Determine the (x, y) coordinate at the center of the cell enclosing the given text.  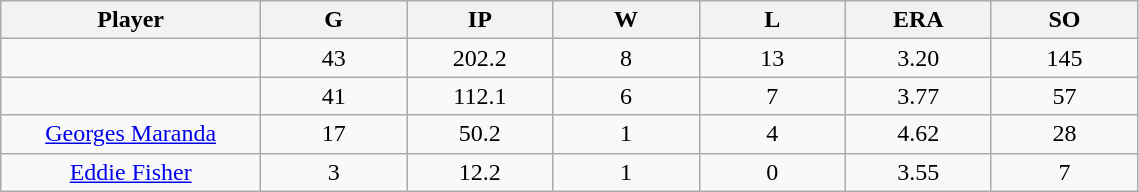
3.20 (918, 58)
0 (772, 172)
12.2 (480, 172)
13 (772, 58)
145 (1064, 58)
112.1 (480, 96)
3.55 (918, 172)
41 (334, 96)
3 (334, 172)
SO (1064, 20)
IP (480, 20)
W (626, 20)
8 (626, 58)
G (334, 20)
50.2 (480, 134)
43 (334, 58)
Georges Maranda (131, 134)
28 (1064, 134)
17 (334, 134)
202.2 (480, 58)
Player (131, 20)
Eddie Fisher (131, 172)
3.77 (918, 96)
L (772, 20)
6 (626, 96)
57 (1064, 96)
4 (772, 134)
4.62 (918, 134)
ERA (918, 20)
